Determine the [X, Y] coordinate at the center of the cell enclosing the given text.  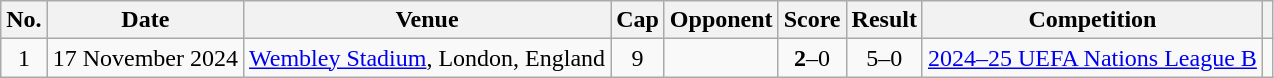
Opponent [721, 20]
Result [884, 20]
Venue [428, 20]
17 November 2024 [145, 58]
Wembley Stadium, London, England [428, 58]
2–0 [812, 58]
Cap [638, 20]
Competition [1092, 20]
Score [812, 20]
No. [24, 20]
Date [145, 20]
1 [24, 58]
5–0 [884, 58]
2024–25 UEFA Nations League B [1092, 58]
9 [638, 58]
